From the cell containing the given text, extract its center point as [X, Y] coordinate. 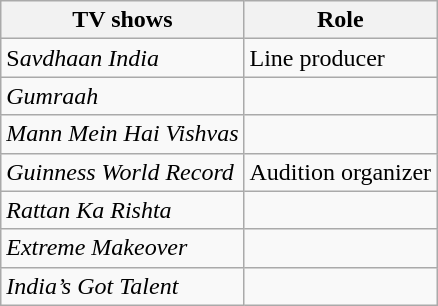
Audition organizer [340, 172]
Line producer [340, 58]
Rattan Ka Rishta [122, 210]
TV shows [122, 20]
Gumraah [122, 96]
Guinness World Record [122, 172]
Extreme Makeover [122, 248]
Savdhaan India [122, 58]
Role [340, 20]
Mann Mein Hai Vishvas [122, 134]
India’s Got Talent [122, 286]
